Output the (x, y) coordinate of the center of the cell containing the given text.  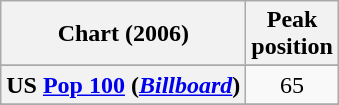
Peakposition (292, 34)
US Pop 100 (Billboard) (124, 85)
Chart (2006) (124, 34)
65 (292, 85)
